Search for the cell housing the specified text and yield its [x, y] center coordinate. 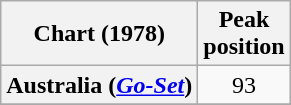
93 [244, 85]
Australia (Go-Set) [100, 85]
Peakposition [244, 34]
Chart (1978) [100, 34]
